Output the [x, y] coordinate of the center of the cell containing the given text.  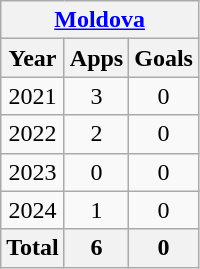
2 [96, 134]
Apps [96, 58]
Total [33, 248]
2021 [33, 96]
2024 [33, 210]
Moldova [100, 20]
Goals [164, 58]
6 [96, 248]
Year [33, 58]
3 [96, 96]
2022 [33, 134]
2023 [33, 172]
1 [96, 210]
